Locate the cell with the specified text and output its [x, y] center coordinate. 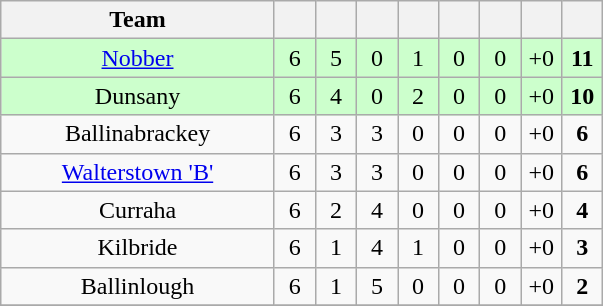
Kilbride [138, 248]
Nobber [138, 58]
10 [582, 96]
11 [582, 58]
Ballinlough [138, 286]
Walterstown 'B' [138, 172]
Dunsany [138, 96]
Team [138, 20]
Curraha [138, 210]
Ballinabrackey [138, 134]
